Output the [x, y] coordinate of the center of the cell containing the given text.  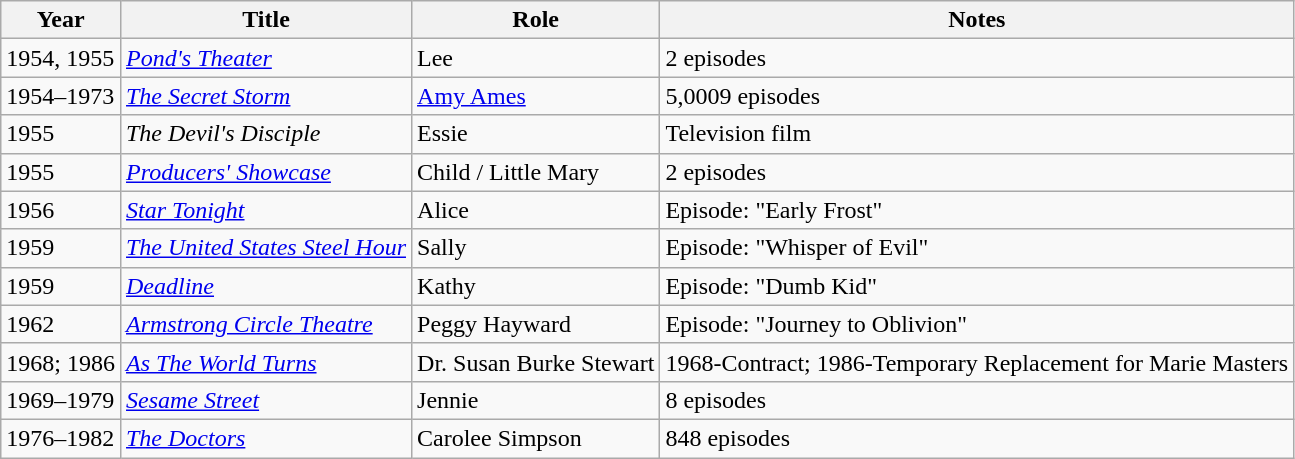
Alice [536, 210]
1976–1982 [61, 438]
Dr. Susan Burke Stewart [536, 362]
Carolee Simpson [536, 438]
Sally [536, 248]
Episode: "Whisper of Evil" [977, 248]
Armstrong Circle Theatre [266, 324]
The Secret Storm [266, 96]
Title [266, 20]
Episode: "Journey to Oblivion" [977, 324]
Deadline [266, 286]
Essie [536, 134]
1956 [61, 210]
As The World Turns [266, 362]
1954–1973 [61, 96]
1962 [61, 324]
Pond's Theater [266, 58]
The United States Steel Hour [266, 248]
Role [536, 20]
Star Tonight [266, 210]
1968; 1986 [61, 362]
The Devil's Disciple [266, 134]
Sesame Street [266, 400]
Episode: "Dumb Kid" [977, 286]
Amy Ames [536, 96]
Producers' Showcase [266, 172]
Episode: "Early Frost" [977, 210]
Kathy [536, 286]
The Doctors [266, 438]
Year [61, 20]
848 episodes [977, 438]
Television film [977, 134]
Lee [536, 58]
Notes [977, 20]
Jennie [536, 400]
Peggy Hayward [536, 324]
1954, 1955 [61, 58]
1968-Contract; 1986-Temporary Replacement for Marie Masters [977, 362]
8 episodes [977, 400]
1969–1979 [61, 400]
Child / Little Mary [536, 172]
5,0009 episodes [977, 96]
